Pinpoint the cell where the given text exists, returning its [x, y] midpoint coordinate. 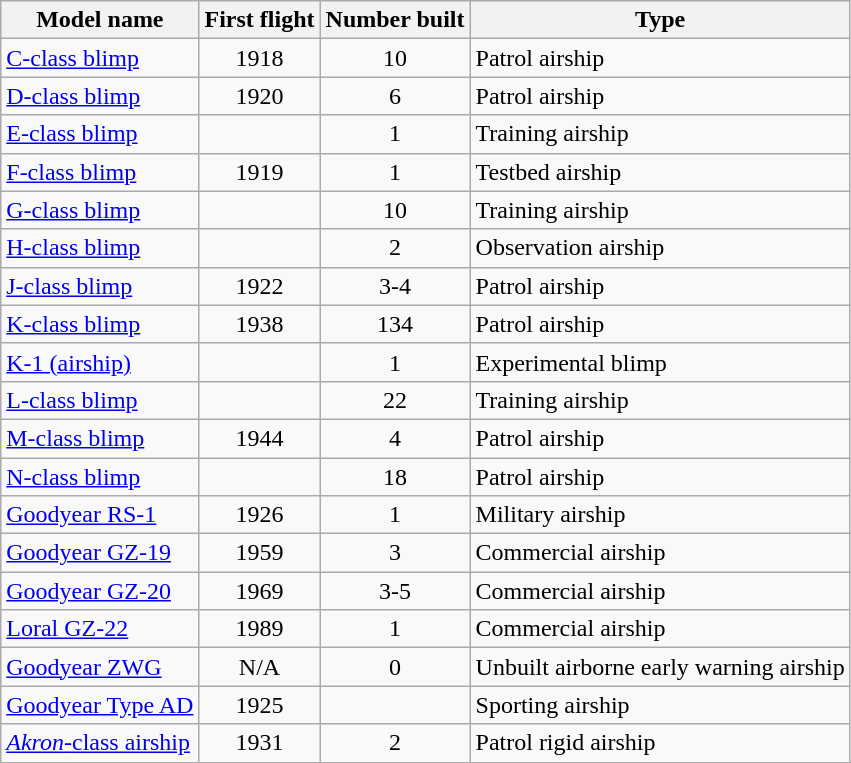
1918 [260, 58]
Experimental blimp [660, 362]
18 [395, 477]
0 [395, 667]
Goodyear Type AD [100, 705]
Goodyear GZ-19 [100, 553]
J-class blimp [100, 286]
Testbed airship [660, 172]
1969 [260, 591]
H-class blimp [100, 248]
1925 [260, 705]
Patrol rigid airship [660, 743]
Akron-class airship [100, 743]
F-class blimp [100, 172]
Model name [100, 20]
4 [395, 438]
G-class blimp [100, 210]
6 [395, 96]
3-5 [395, 591]
22 [395, 400]
1922 [260, 286]
First flight [260, 20]
L-class blimp [100, 400]
1938 [260, 324]
Goodyear ZWG [100, 667]
1919 [260, 172]
M-class blimp [100, 438]
134 [395, 324]
3 [395, 553]
Goodyear RS-1 [100, 515]
1920 [260, 96]
Loral GZ-22 [100, 629]
N/A [260, 667]
1989 [260, 629]
Number built [395, 20]
K-1 (airship) [100, 362]
E-class blimp [100, 134]
1959 [260, 553]
1944 [260, 438]
1926 [260, 515]
Goodyear GZ-20 [100, 591]
3-4 [395, 286]
Type [660, 20]
K-class blimp [100, 324]
D-class blimp [100, 96]
Observation airship [660, 248]
N-class blimp [100, 477]
Military airship [660, 515]
Sporting airship [660, 705]
1931 [260, 743]
Unbuilt airborne early warning airship [660, 667]
C-class blimp [100, 58]
